Find where the given text appears and provide that cell's center as (x, y) coordinate. 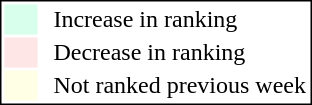
Not ranked previous week (180, 85)
Increase in ranking (180, 19)
Decrease in ranking (180, 53)
